Identify which cell holds the provided text, then report its [X, Y] central coordinate. 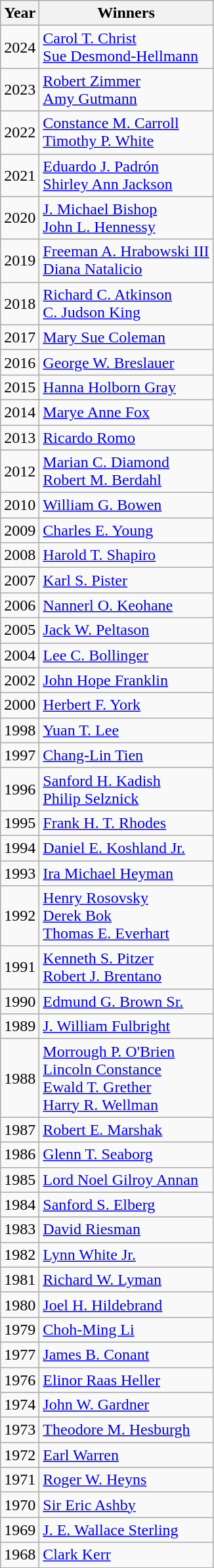
1996 [20, 789]
2008 [20, 555]
Choh-Ming Li [126, 1329]
2022 [20, 133]
Sanford S. Elberg [126, 1205]
1984 [20, 1205]
Lord Noel Gilroy Annan [126, 1180]
2021 [20, 175]
2020 [20, 218]
1997 [20, 755]
2017 [20, 337]
Henry RosovskyDerek BokThomas E. Everhart [126, 916]
Kenneth S. PitzerRobert J. Brentano [126, 967]
Freeman A. Hrabowski IIIDiana Natalicio [126, 260]
Herbert F. York [126, 705]
Ricardo Romo [126, 437]
2014 [20, 412]
1995 [20, 823]
Hanna Holborn Gray [126, 387]
Morrough P. O'BrienLincoln ConstanceEwald T. GretherHarry R. Wellman [126, 1078]
2002 [20, 680]
Charles E. Young [126, 530]
1987 [20, 1130]
1979 [20, 1329]
Robert ZimmerAmy Gutmann [126, 89]
Lee C. Bollinger [126, 655]
1991 [20, 967]
2009 [20, 530]
Daniel E. Koshland Jr. [126, 848]
Elinor Raas Heller [126, 1379]
Harold T. Shapiro [126, 555]
Clark Kerr [126, 1555]
1977 [20, 1354]
2024 [20, 47]
1974 [20, 1405]
1989 [20, 1026]
Nannerl O. Keohane [126, 605]
1976 [20, 1379]
Ira Michael Heyman [126, 873]
1998 [20, 730]
William G. Bowen [126, 505]
2000 [20, 705]
1972 [20, 1455]
1985 [20, 1180]
Marian C. DiamondRobert M. Berdahl [126, 472]
John W. Gardner [126, 1405]
Sir Eric Ashby [126, 1505]
Richard C. AtkinsonC. Judson King [126, 304]
2019 [20, 260]
Sanford H. KadishPhilip Selznick [126, 789]
1980 [20, 1304]
2018 [20, 304]
Mary Sue Coleman [126, 337]
George W. Breslauer [126, 362]
Joel H. Hildebrand [126, 1304]
1970 [20, 1505]
Edmund G. Brown Sr. [126, 1002]
2010 [20, 505]
1982 [20, 1255]
1992 [20, 916]
Yuan T. Lee [126, 730]
Jack W. Peltason [126, 630]
Carol T. ChristSue Desmond-Hellmann [126, 47]
2023 [20, 89]
2007 [20, 580]
2006 [20, 605]
Constance M. CarrollTimothy P. White [126, 133]
2015 [20, 387]
John Hope Franklin [126, 680]
Lynn White Jr. [126, 1255]
Year [20, 13]
2005 [20, 630]
David Riesman [126, 1230]
Karl S. Pister [126, 580]
Earl Warren [126, 1455]
Chang-Lin Tien [126, 755]
1988 [20, 1078]
Glenn T. Seaborg [126, 1155]
2012 [20, 472]
1968 [20, 1555]
1990 [20, 1002]
Eduardo J. PadrónShirley Ann Jackson [126, 175]
1969 [20, 1530]
J. William Fulbright [126, 1026]
2004 [20, 655]
Frank H. T. Rhodes [126, 823]
1983 [20, 1230]
J. E. Wallace Sterling [126, 1530]
Robert E. Marshak [126, 1130]
2016 [20, 362]
1986 [20, 1155]
2013 [20, 437]
1981 [20, 1280]
James B. Conant [126, 1354]
1994 [20, 848]
Theodore M. Hesburgh [126, 1430]
Richard W. Lyman [126, 1280]
Marye Anne Fox [126, 412]
1971 [20, 1480]
1973 [20, 1430]
Roger W. Heyns [126, 1480]
Winners [126, 13]
J. Michael BishopJohn L. Hennessy [126, 218]
1993 [20, 873]
